Detect which cell encompasses the target text, then output its (X, Y) center coordinate. 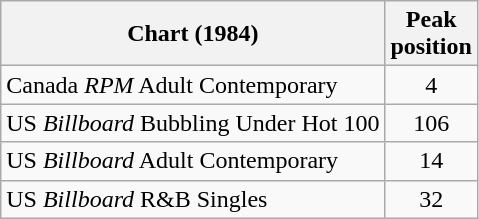
Peakposition (431, 34)
106 (431, 123)
US Billboard Adult Contemporary (193, 161)
US Billboard Bubbling Under Hot 100 (193, 123)
Canada RPM Adult Contemporary (193, 85)
Chart (1984) (193, 34)
14 (431, 161)
4 (431, 85)
US Billboard R&B Singles (193, 199)
32 (431, 199)
